For the text-containing cell, return its midpoint in (X, Y) coordinate format. 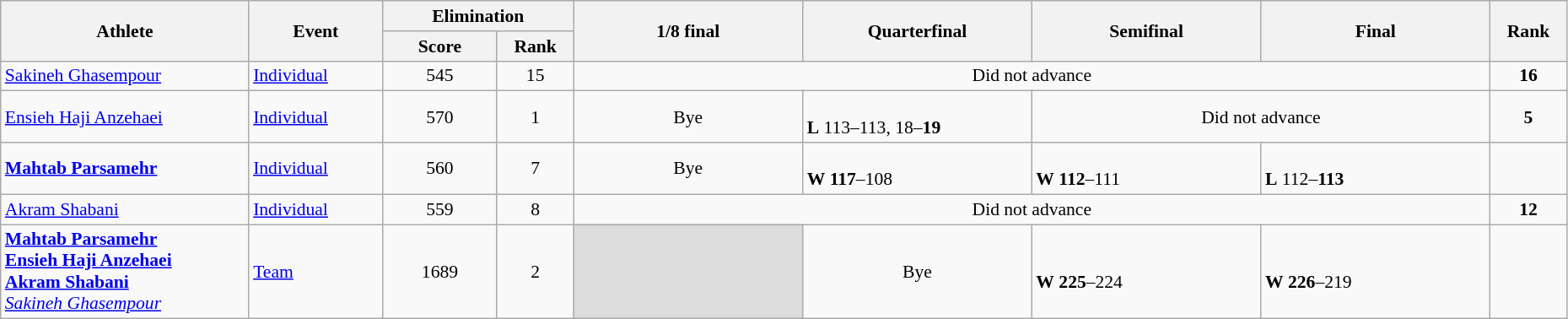
8 (535, 209)
Akram Shabani (125, 209)
1/8 final (688, 30)
Elimination (478, 16)
Team (315, 272)
Semifinal (1146, 30)
1689 (440, 272)
560 (440, 169)
L 112–113 (1376, 169)
Athlete (125, 30)
1 (535, 116)
Mahtab ParsamehrEnsieh Haji AnzehaeiAkram ShabaniSakineh Ghasempour (125, 272)
12 (1528, 209)
L 113–113, 18–19 (918, 116)
Mahtab Parsamehr (125, 169)
2 (535, 272)
16 (1528, 76)
15 (535, 76)
545 (440, 76)
Quarterfinal (918, 30)
Final (1376, 30)
570 (440, 116)
7 (535, 169)
W 112–111 (1146, 169)
Sakineh Ghasempour (125, 76)
W 226–219 (1376, 272)
Event (315, 30)
W 225–224 (1146, 272)
Ensieh Haji Anzehaei (125, 116)
Score (440, 46)
W 117–108 (918, 169)
5 (1528, 116)
559 (440, 209)
